Return the (X, Y) coordinate for the center point of the cell that contains the specified text.  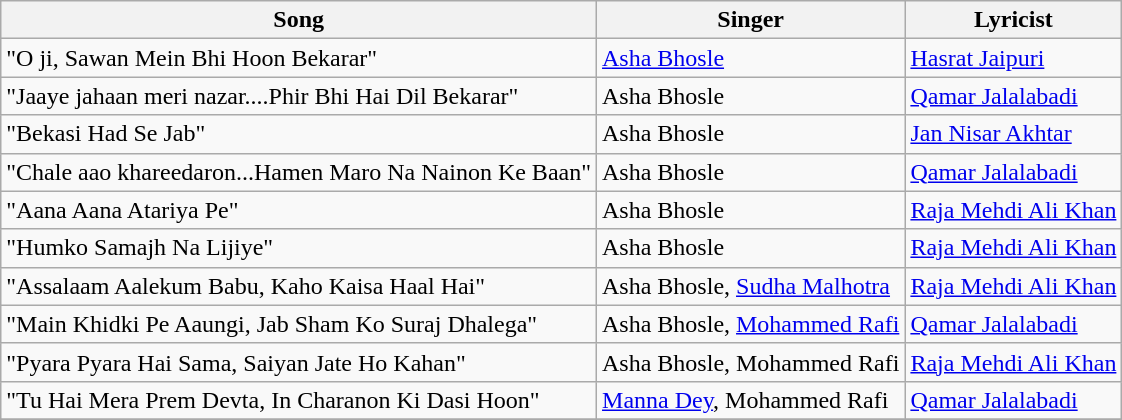
"Aana Aana Atariya Pe" (299, 210)
"O ji, Sawan Mein Bhi Hoon Bekarar" (299, 58)
"Main Khidki Pe Aaungi, Jab Sham Ko Suraj Dhalega" (299, 324)
"Bekasi Had Se Jab" (299, 134)
Jan Nisar Akhtar (1014, 134)
"Humko Samajh Na Lijiye" (299, 248)
"Pyara Pyara Hai Sama, Saiyan Jate Ho Kahan" (299, 362)
"Assalaam Aalekum Babu, Kaho Kaisa Haal Hai" (299, 286)
Singer (751, 20)
"Tu Hai Mera Prem Devta, In Charanon Ki Dasi Hoon" (299, 400)
Lyricist (1014, 20)
Song (299, 20)
"Chale aao khareedaron...Hamen Maro Na Nainon Ke Baan" (299, 172)
Manna Dey, Mohammed Rafi (751, 400)
Hasrat Jaipuri (1014, 58)
Asha Bhosle, Sudha Malhotra (751, 286)
"Jaaye jahaan meri nazar....Phir Bhi Hai Dil Bekarar" (299, 96)
